Provide the [x, y] coordinate of the cell's center where the given text is located.  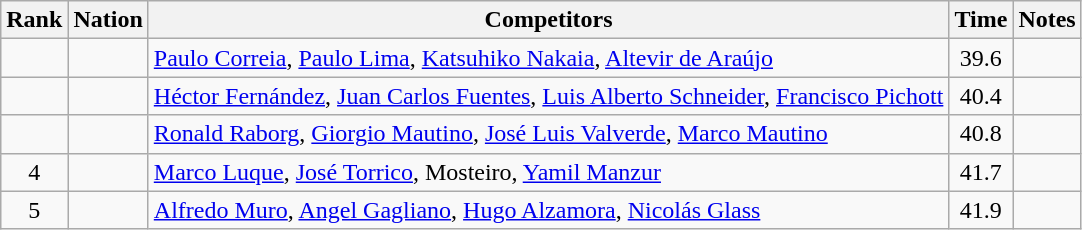
Notes [1047, 20]
4 [34, 172]
40.4 [981, 96]
41.9 [981, 210]
Competitors [548, 20]
Paulo Correia, Paulo Lima, Katsuhiko Nakaia, Altevir de Araújo [548, 58]
Rank [34, 20]
Héctor Fernández, Juan Carlos Fuentes, Luis Alberto Schneider, Francisco Pichott [548, 96]
41.7 [981, 172]
Time [981, 20]
5 [34, 210]
Nation [108, 20]
39.6 [981, 58]
40.8 [981, 134]
Alfredo Muro, Angel Gagliano, Hugo Alzamora, Nicolás Glass [548, 210]
Marco Luque, José Torrico, Mosteiro, Yamil Manzur [548, 172]
Ronald Raborg, Giorgio Mautino, José Luis Valverde, Marco Mautino [548, 134]
